Provide the [x, y] coordinate of the cell's center where the given text is located.  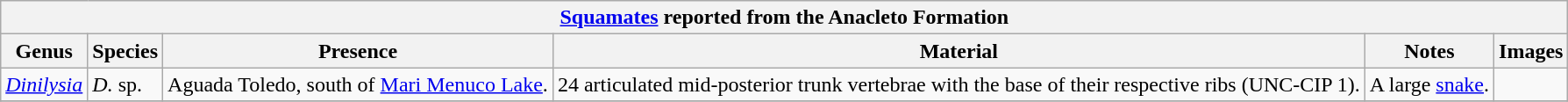
Aguada Toledo, south of Mari Menuco Lake. [358, 84]
Presence [358, 51]
Notes [1429, 51]
Material [959, 51]
D. sp. [125, 84]
Dinilysia [44, 84]
Species [125, 51]
Genus [44, 51]
Squamates reported from the Anacleto Formation [784, 18]
A large snake. [1429, 84]
Images [1531, 51]
24 articulated mid-posterior trunk vertebrae with the base of their respective ribs (UNC-CIP 1). [959, 84]
